From the cell containing the given text, extract its center point as (X, Y) coordinate. 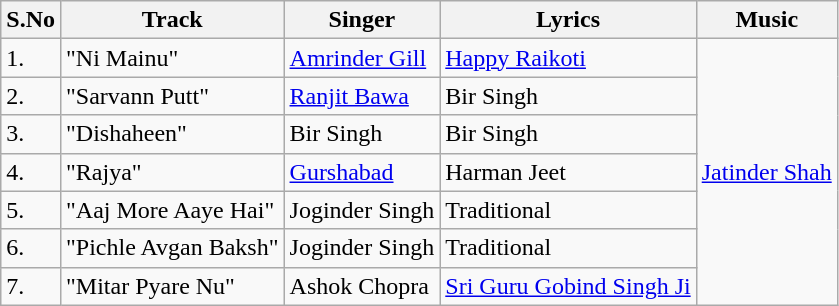
7. (31, 286)
Ranjit Bawa (362, 96)
1. (31, 58)
Lyrics (568, 20)
2. (31, 96)
Gurshabad (362, 172)
"Mitar Pyare Nu" (172, 286)
"Sarvann Putt" (172, 96)
"Pichle Avgan Baksh" (172, 248)
"Rajya" (172, 172)
Track (172, 20)
"Dishaheen" (172, 134)
Happy Raikoti (568, 58)
Music (766, 20)
S.No (31, 20)
Harman Jeet (568, 172)
Ashok Chopra (362, 286)
Singer (362, 20)
Jatinder Shah (766, 172)
3. (31, 134)
5. (31, 210)
"Aaj More Aaye Hai" (172, 210)
"Ni Mainu" (172, 58)
6. (31, 248)
4. (31, 172)
Amrinder Gill (362, 58)
Sri Guru Gobind Singh Ji (568, 286)
